Detect which cell encompasses the target text, then output its [X, Y] center coordinate. 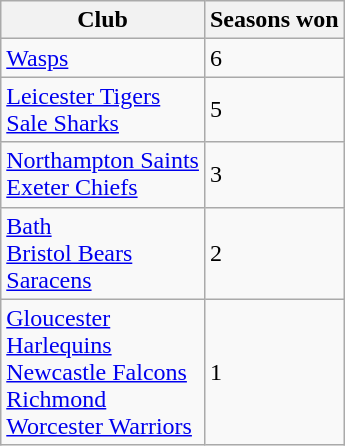
6 [274, 58]
Leicester Tigers Sale Sharks [103, 110]
Wasps [103, 58]
Seasons won [274, 20]
Northampton Saints Exeter Chiefs [103, 174]
Gloucester Harlequins Newcastle Falcons Richmond Worcester Warriors [103, 372]
2 [274, 253]
5 [274, 110]
3 [274, 174]
Bath Bristol Bears Saracens [103, 253]
Club [103, 20]
1 [274, 372]
